Return the (x, y) coordinate for the center point of the cell that contains the specified text.  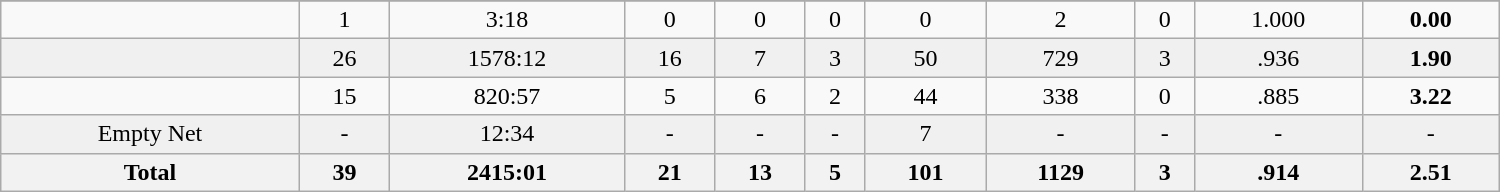
.914 (1278, 172)
3.22 (1430, 96)
1.90 (1430, 58)
2415:01 (508, 172)
15 (344, 96)
1.000 (1278, 20)
3:18 (508, 20)
1578:12 (508, 58)
.936 (1278, 58)
21 (669, 172)
39 (344, 172)
Total (150, 172)
338 (1060, 96)
1 (344, 20)
Empty Net (150, 134)
820:57 (508, 96)
12:34 (508, 134)
44 (926, 96)
16 (669, 58)
2.51 (1430, 172)
101 (926, 172)
0.00 (1430, 20)
1129 (1060, 172)
6 (760, 96)
13 (760, 172)
.885 (1278, 96)
26 (344, 58)
50 (926, 58)
729 (1060, 58)
